Return the [X, Y] coordinate for the center point of the cell that contains the specified text.  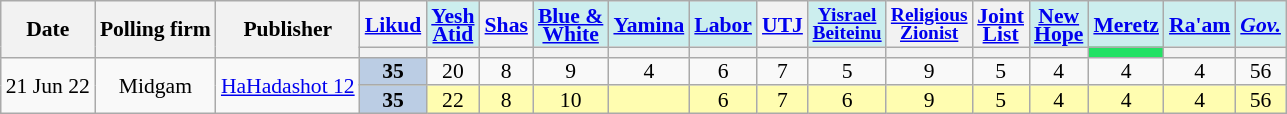
Shas [506, 24]
10 [570, 100]
Polling firm [156, 29]
Midgam [156, 85]
Likud [394, 24]
Gov. [1260, 24]
YisraelBeiteinu [847, 24]
Date [48, 29]
Blue &White [570, 24]
Publisher [288, 29]
ReligiousZionist [929, 24]
21 Jun 22 [48, 85]
Labor [723, 24]
UTJ [782, 24]
22 [452, 100]
20 [452, 71]
Yamina [648, 24]
HaHadashot 12 [288, 85]
JointList [1000, 24]
YeshAtid [452, 24]
NewHope [1058, 24]
Meretz [1126, 24]
Ra'am [1200, 24]
